For the text-containing cell, return its midpoint in [x, y] coordinate format. 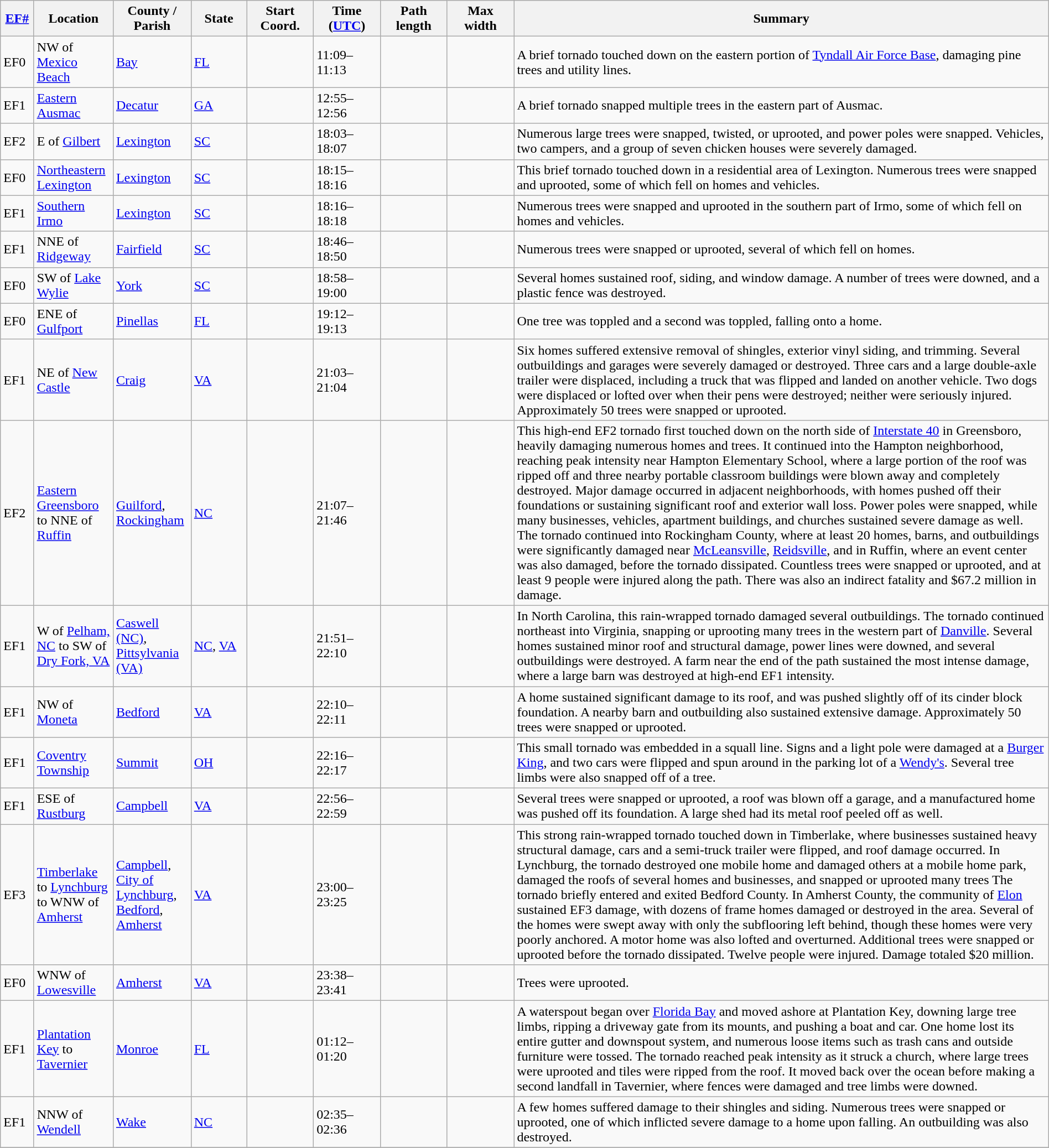
18:58–19:00 [347, 285]
Decatur [152, 105]
ENE of Gulfport [73, 321]
22:56–22:59 [347, 807]
EF# [17, 19]
County / Parish [152, 19]
01:12–01:20 [347, 1049]
NW of Mexico Beach [73, 62]
18:03–18:07 [347, 142]
York [152, 285]
ESE of Rustburg [73, 807]
21:03–21:04 [347, 380]
Northeastern Lexington [73, 177]
OH [219, 763]
11:09–11:13 [347, 62]
Eastern Greensboro to NNE of Ruffin [73, 512]
Trees were uprooted. [781, 983]
Craig [152, 380]
Numerous trees were snapped or uprooted, several of which fell on homes. [781, 249]
Summary [781, 19]
18:16–18:18 [347, 214]
NNE of Ridgeway [73, 249]
21:51–22:10 [347, 646]
Plantation Key to Tavernier [73, 1049]
State [219, 19]
19:12–19:13 [347, 321]
Campbell [152, 807]
Wake [152, 1122]
18:15–18:16 [347, 177]
Coventry Township [73, 763]
E of Gilbert [73, 142]
Amherst [152, 983]
Fairfield [152, 249]
One tree was toppled and a second was toppled, falling onto a home. [781, 321]
Pinellas [152, 321]
W of Pelham, NC to SW of Dry Fork, VA [73, 646]
12:55–12:56 [347, 105]
Timberlake to Lynchburg to WNW of Amherst [73, 895]
Location [73, 19]
Numerous trees were snapped and uprooted in the southern part of Irmo, some of which fell on homes and vehicles. [781, 214]
A brief tornado touched down on the eastern portion of Tyndall Air Force Base, damaging pine trees and utility lines. [781, 62]
02:35–02:36 [347, 1122]
WNW of Lowesville [73, 983]
Summit [152, 763]
Path length [414, 19]
Monroe [152, 1049]
Southern Irmo [73, 214]
Several homes sustained roof, siding, and window damage. A number of trees were downed, and a plastic fence was destroyed. [781, 285]
Bay [152, 62]
EF3 [17, 895]
Start Coord. [280, 19]
Max width [480, 19]
GA [219, 105]
Time (UTC) [347, 19]
Guilford, Rockingham [152, 512]
21:07–21:46 [347, 512]
SW of Lake Wylie [73, 285]
22:16–22:17 [347, 763]
18:46–18:50 [347, 249]
NNW of Wendell [73, 1122]
23:00–23:25 [347, 895]
Campbell, City of Lynchburg, Bedford, Amherst [152, 895]
NE of New Castle [73, 380]
23:38–23:41 [347, 983]
Bedford [152, 711]
22:10–22:11 [347, 711]
NW of Moneta [73, 711]
Eastern Ausmac [73, 105]
NC, VA [219, 646]
Caswell (NC), Pittsylvania (VA) [152, 646]
A brief tornado snapped multiple trees in the eastern part of Ausmac. [781, 105]
